Detect which cell encompasses the target text, then output its (X, Y) center coordinate. 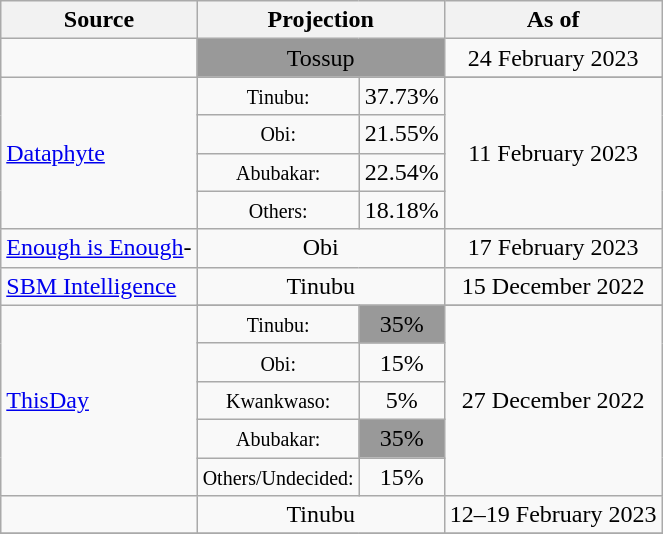
11 February 2023 (553, 153)
22.54% (402, 172)
24 February 2023 (553, 58)
Others: (278, 210)
Kwankwaso: (278, 400)
12–19 February 2023 (553, 515)
15 December 2022 (553, 286)
27 December 2022 (553, 400)
Others/Undecided: (278, 477)
Tossup (320, 58)
Source (99, 20)
18.18% (402, 210)
Projection (320, 20)
SBM Intelligence (99, 286)
Obi (320, 248)
37.73% (402, 96)
ThisDay (99, 400)
Enough is Enough- (99, 248)
Dataphyte (99, 153)
21.55% (402, 134)
5% (402, 400)
As of (553, 20)
17 February 2023 (553, 248)
